Find where the given text appears and provide that cell's center as [x, y] coordinate. 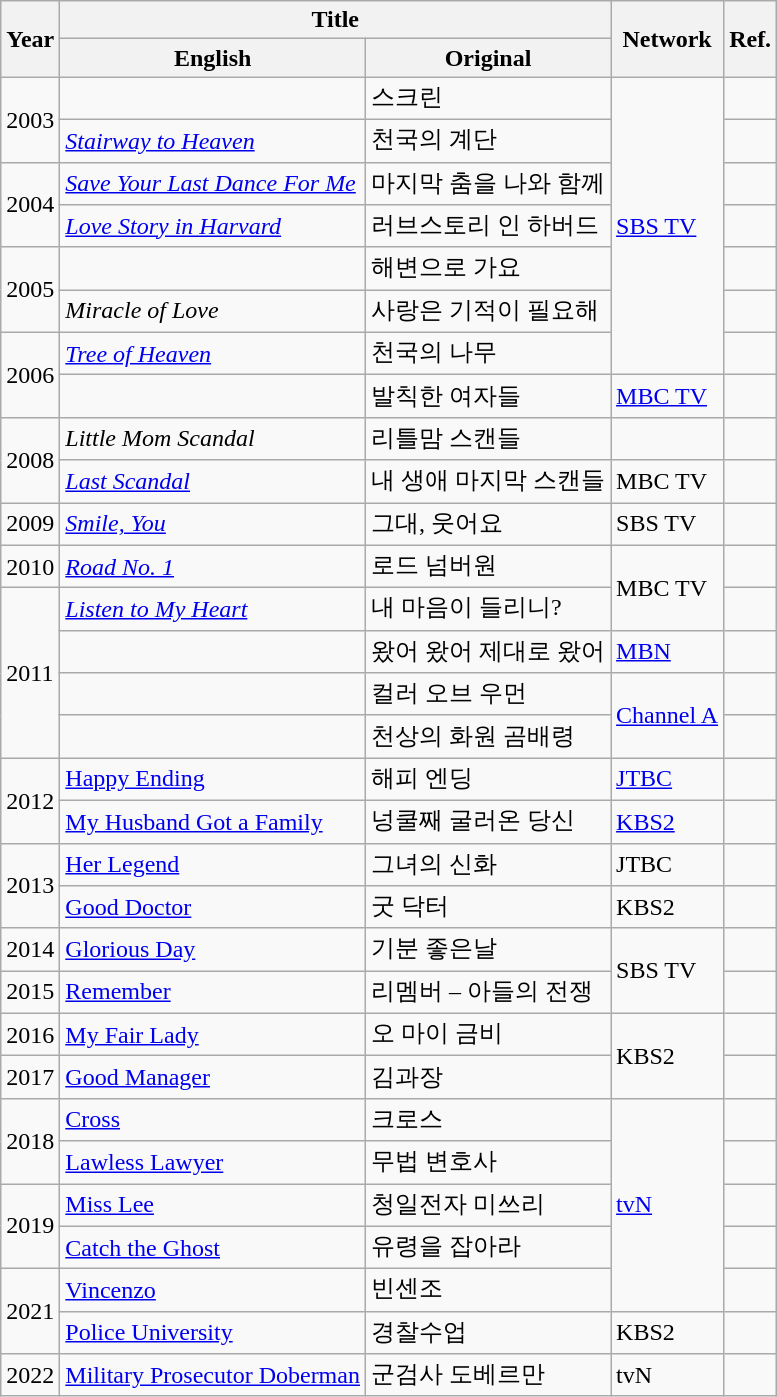
크로스 [488, 1120]
내 생애 마지막 스캔들 [488, 482]
Original [488, 58]
Channel A [668, 716]
Miss Lee [213, 1206]
넝쿨째 굴러온 당신 [488, 822]
Catch the Ghost [213, 1248]
Happy Ending [213, 780]
2003 [30, 120]
내 마음이 들리니? [488, 610]
Good Manager [213, 1078]
2016 [30, 1034]
리멤버 – 아들의 전쟁 [488, 992]
Save Your Last Dance For Me [213, 184]
Love Story in Harvard [213, 226]
My Fair Lady [213, 1034]
Ref. [750, 39]
Vincenzo [213, 1290]
Lawless Lawyer [213, 1162]
2019 [30, 1226]
왔어 왔어 제대로 왔어 [488, 652]
Tree of Heaven [213, 354]
2012 [30, 800]
그대, 웃어요 [488, 524]
MBN [668, 652]
그녀의 신화 [488, 864]
Miracle of Love [213, 312]
발칙한 여자들 [488, 396]
유령을 잡아라 [488, 1248]
Year [30, 39]
Road No. 1 [213, 566]
천국의 계단 [488, 140]
Cross [213, 1120]
Network [668, 39]
2011 [30, 673]
Her Legend [213, 864]
러브스토리 인 하버드 [488, 226]
Glorious Day [213, 950]
사랑은 기적이 필요해 [488, 312]
2014 [30, 950]
굿 닥터 [488, 908]
Last Scandal [213, 482]
경찰수업 [488, 1332]
빈센조 [488, 1290]
마지막 춤을 나와 함께 [488, 184]
해피 엔딩 [488, 780]
2013 [30, 886]
2010 [30, 566]
무법 변호사 [488, 1162]
2009 [30, 524]
Police University [213, 1332]
청일전자 미쓰리 [488, 1206]
해변으로 가요 [488, 268]
기분 좋은날 [488, 950]
오 마이 금비 [488, 1034]
2021 [30, 1312]
로드 넘버원 [488, 566]
천국의 나무 [488, 354]
천상의 화원 곰배령 [488, 736]
English [213, 58]
2004 [30, 204]
김과장 [488, 1078]
Remember [213, 992]
Smile, You [213, 524]
2006 [30, 374]
Listen to My Heart [213, 610]
2018 [30, 1140]
Good Doctor [213, 908]
2017 [30, 1078]
리틀맘 스캔들 [488, 438]
Stairway to Heaven [213, 140]
Military Prosecutor Doberman [213, 1376]
2008 [30, 460]
2015 [30, 992]
My Husband Got a Family [213, 822]
Title [336, 20]
2005 [30, 290]
군검사 도베르만 [488, 1376]
2022 [30, 1376]
컬러 오브 우먼 [488, 694]
Little Mom Scandal [213, 438]
스크린 [488, 98]
